Return the [X, Y] coordinate for the center point of the cell that contains the specified text.  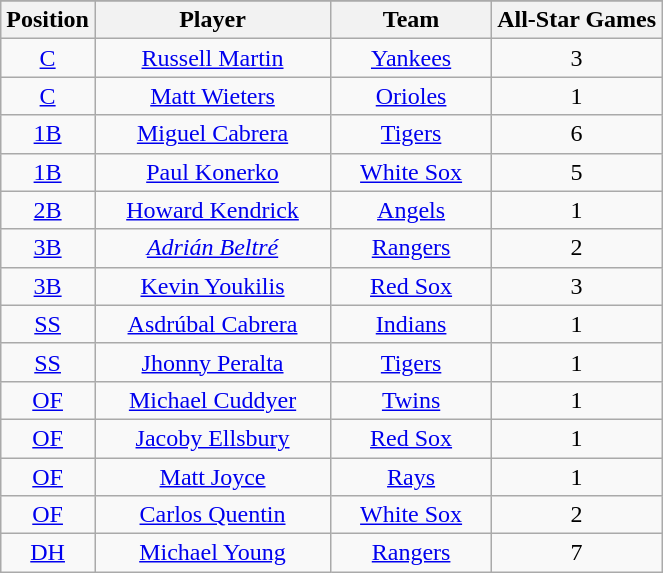
5 [577, 172]
Twins [412, 400]
Team [412, 20]
Indians [412, 324]
Jacoby Ellsbury [212, 438]
Angels [412, 210]
Yankees [412, 58]
Michael Young [212, 553]
Carlos Quentin [212, 515]
Matt Wieters [212, 96]
Matt Joyce [212, 477]
Kevin Youkilis [212, 286]
Howard Kendrick [212, 210]
7 [577, 553]
Miguel Cabrera [212, 134]
6 [577, 134]
Position [48, 20]
Player [212, 20]
Orioles [412, 96]
All-Star Games [577, 20]
Rays [412, 477]
Russell Martin [212, 58]
DH [48, 553]
Michael Cuddyer [212, 400]
Paul Konerko [212, 172]
Asdrúbal Cabrera [212, 324]
Adrián Beltré [212, 248]
Jhonny Peralta [212, 362]
2B [48, 210]
